Return the [x, y] coordinate for the center point of the cell that contains the specified text.  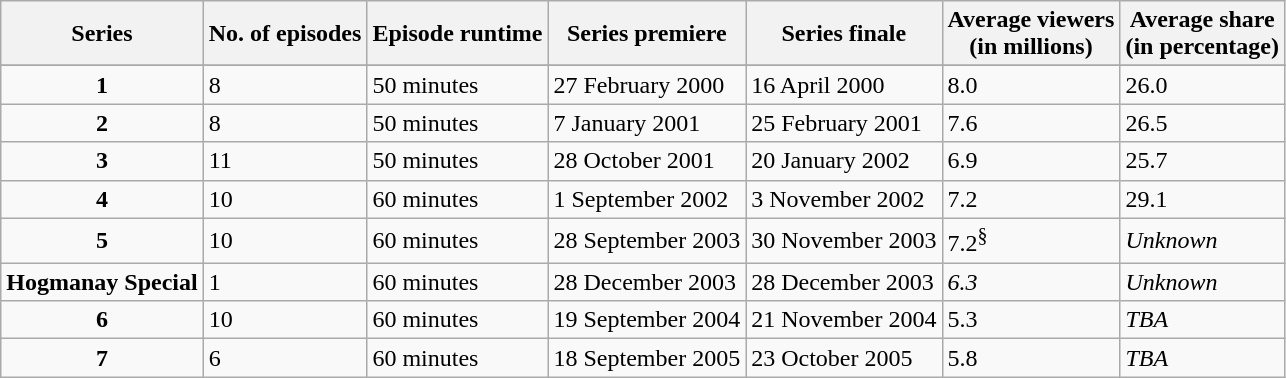
28 September 2003 [647, 240]
Series premiere [647, 34]
26.5 [1202, 123]
7 [102, 358]
28 October 2001 [647, 161]
Average viewers(in millions) [1031, 34]
3 [102, 161]
5.8 [1031, 358]
No. of episodes [285, 34]
2 [102, 123]
5.3 [1031, 320]
Hogmanay Special [102, 282]
7.2 [1031, 199]
26.0 [1202, 85]
20 January 2002 [844, 161]
6.3 [1031, 282]
3 November 2002 [844, 199]
18 September 2005 [647, 358]
7.2§ [1031, 240]
Series [102, 34]
6.9 [1031, 161]
27 February 2000 [647, 85]
8.0 [1031, 85]
30 November 2003 [844, 240]
19 September 2004 [647, 320]
Series finale [844, 34]
23 October 2005 [844, 358]
16 April 2000 [844, 85]
1 September 2002 [647, 199]
11 [285, 161]
5 [102, 240]
7.6 [1031, 123]
25.7 [1202, 161]
21 November 2004 [844, 320]
Average share(in percentage) [1202, 34]
25 February 2001 [844, 123]
4 [102, 199]
29.1 [1202, 199]
Episode runtime [458, 34]
7 January 2001 [647, 123]
